Output the [X, Y] coordinate of the center of the cell containing the given text.  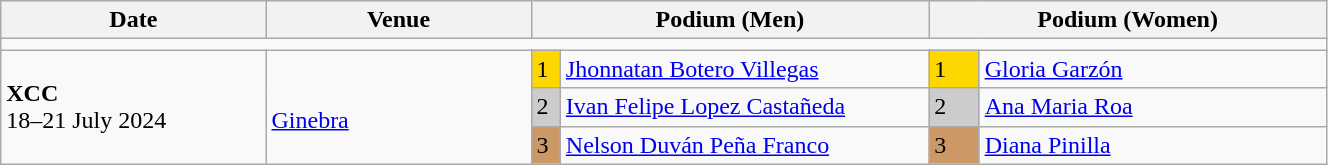
Gloria Garzón [1152, 69]
Ana Maria Roa [1152, 107]
Podium (Women) [1128, 20]
Ivan Felipe Lopez Castañeda [744, 107]
Date [134, 20]
Ginebra [398, 107]
Podium (Men) [730, 20]
XCC 18–21 July 2024 [134, 107]
Diana Pinilla [1152, 145]
Nelson Duván Peña Franco [744, 145]
Jhonnatan Botero Villegas [744, 69]
Venue [398, 20]
